Find where the given text appears and provide that cell's center as (X, Y) coordinate. 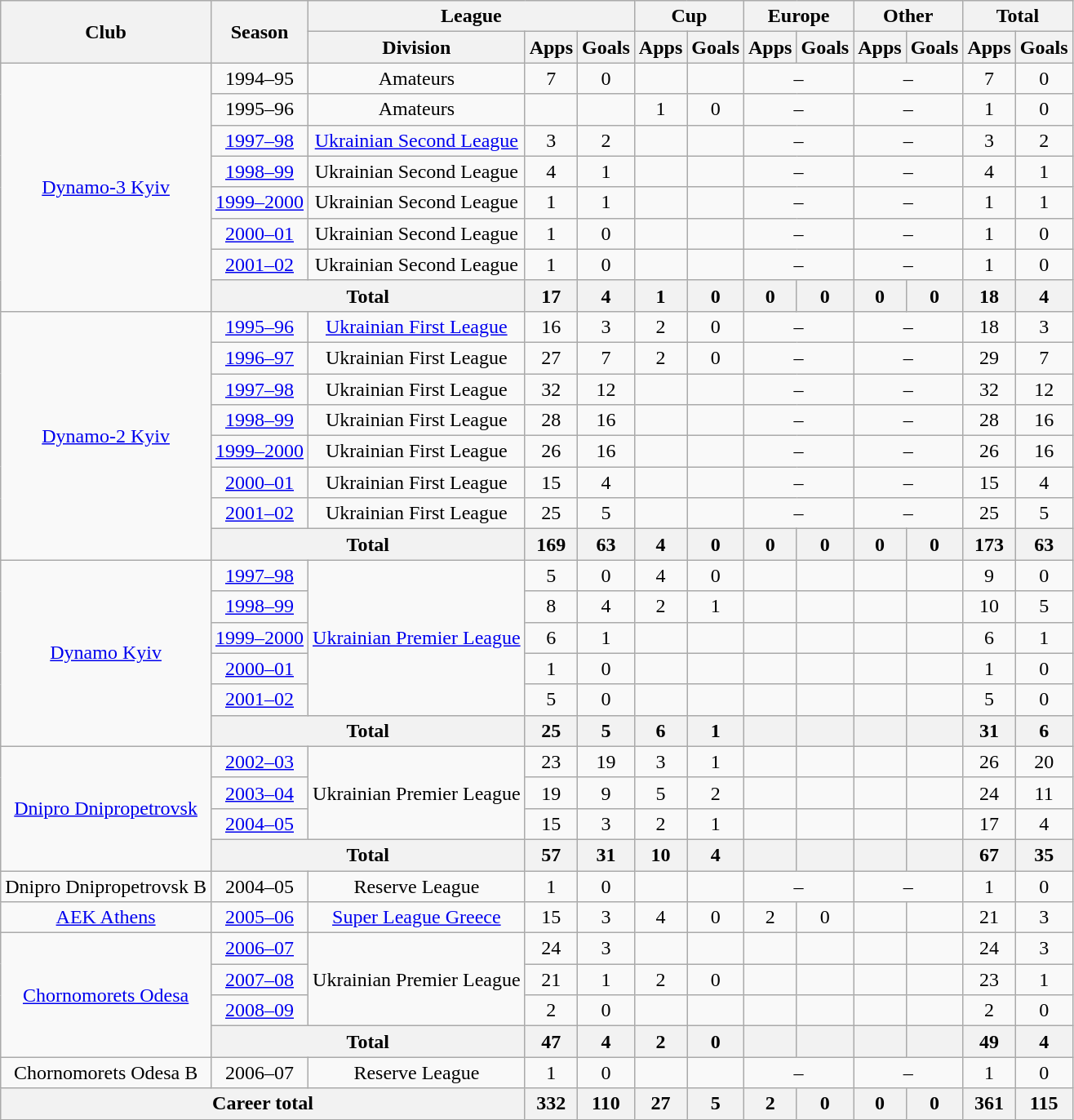
Other (908, 16)
Club (106, 32)
2008–09 (260, 1011)
169 (551, 544)
1994–95 (260, 78)
361 (989, 1104)
Dynamo Kyiv (106, 653)
2007–08 (260, 980)
11 (1044, 793)
332 (551, 1104)
29 (989, 358)
67 (989, 855)
Dnipro Dnipropetrovsk (106, 808)
Chornomorets Odesa B (106, 1073)
1996–97 (260, 358)
Cup (689, 16)
Dynamo-2 Kyiv (106, 435)
173 (989, 544)
Chornomorets Odesa (106, 995)
Season (260, 32)
20 (1044, 762)
Europe (799, 16)
Dynamo-3 Kyiv (106, 187)
Dnipro Dnipropetrovsk B (106, 886)
2003–04 (260, 793)
Career total (263, 1104)
2005–06 (260, 918)
110 (606, 1104)
8 (551, 607)
115 (1044, 1104)
47 (551, 1042)
Super League Greece (417, 918)
2002–03 (260, 762)
AEK Athens (106, 918)
49 (989, 1042)
57 (551, 855)
League (472, 16)
Division (417, 47)
35 (1044, 855)
